Search for the cell housing the specified text and yield its (X, Y) center coordinate. 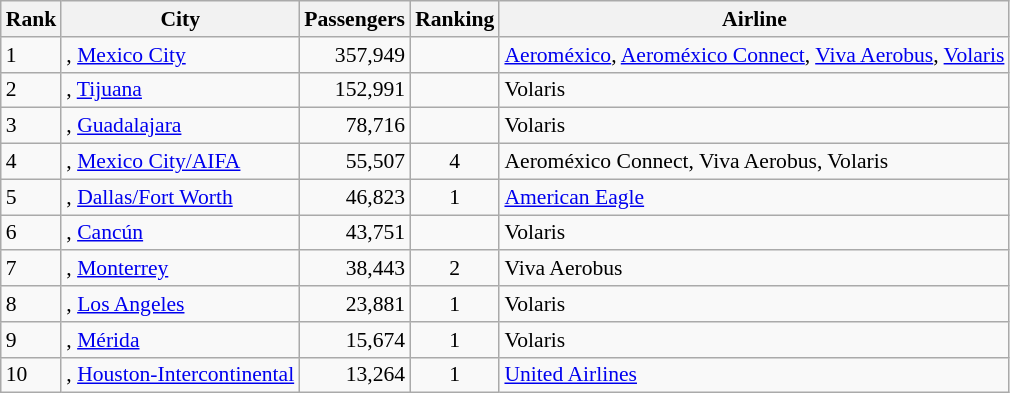
7 (32, 269)
55,507 (354, 162)
78,716 (354, 126)
Airline (754, 19)
8 (32, 304)
, Los Angeles (180, 304)
, Mexico City (180, 55)
6 (32, 233)
City (180, 19)
American Eagle (754, 197)
, Houston-Intercontinental (180, 375)
, Guadalajara (180, 126)
, Mérida (180, 340)
357,949 (354, 55)
, Tijuana (180, 90)
46,823 (354, 197)
10 (32, 375)
Viva Aerobus (754, 269)
Aeroméxico, Aeroméxico Connect, Viva Aerobus, Volaris (754, 55)
152,991 (354, 90)
, Mexico City/AIFA (180, 162)
, Monterrey (180, 269)
5 (32, 197)
Rank (32, 19)
, Cancún (180, 233)
Passengers (354, 19)
3 (32, 126)
9 (32, 340)
13,264 (354, 375)
United Airlines (754, 375)
Ranking (454, 19)
43,751 (354, 233)
, Dallas/Fort Worth (180, 197)
38,443 (354, 269)
Aeroméxico Connect, Viva Aerobus, Volaris (754, 162)
15,674 (354, 340)
23,881 (354, 304)
